Provide the [X, Y] coordinate of the cell's center where the given text is located.  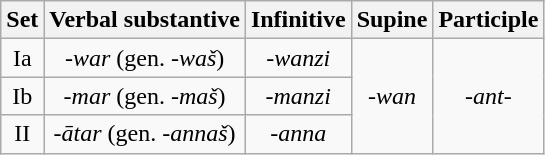
Supine [392, 20]
Ib [22, 96]
Set [22, 20]
-wan [392, 96]
-ant- [488, 96]
II [22, 134]
-war (gen. -waš) [145, 58]
Verbal substantive [145, 20]
-anna [298, 134]
-mar (gen. -maš) [145, 96]
Participle [488, 20]
Infinitive [298, 20]
-ātar (gen. -annaš) [145, 134]
-manzi [298, 96]
Ia [22, 58]
-wanzi [298, 58]
